Find where the given text appears and provide that cell's center as (x, y) coordinate. 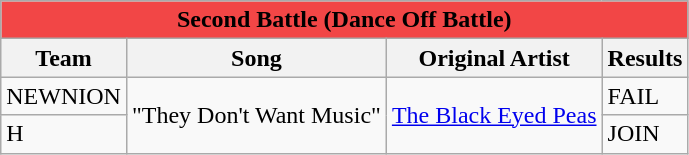
JOIN (645, 134)
H (64, 134)
The Black Eyed Peas (494, 115)
Song (256, 58)
FAIL (645, 96)
Second Battle (Dance Off Battle) (344, 20)
Results (645, 58)
Original Artist (494, 58)
NEWNION (64, 96)
"They Don't Want Music" (256, 115)
Team (64, 58)
